Output the (X, Y) coordinate of the center of the cell containing the given text.  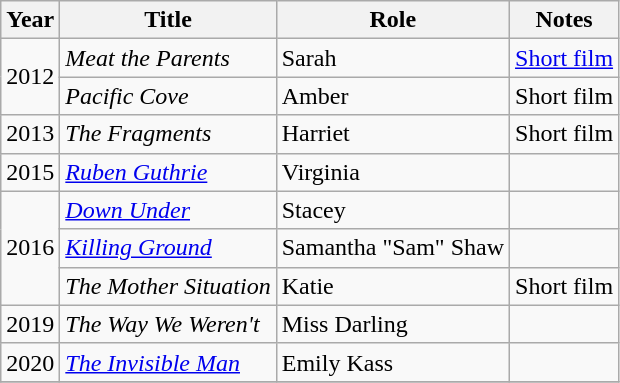
Harriet (392, 134)
The Fragments (168, 134)
Killing Ground (168, 248)
Katie (392, 286)
The Mother Situation (168, 286)
Title (168, 20)
The Way We Weren't (168, 324)
Sarah (392, 58)
Miss Darling (392, 324)
Down Under (168, 210)
Notes (564, 20)
Role (392, 20)
2019 (30, 324)
Stacey (392, 210)
Pacific Cove (168, 96)
Ruben Guthrie (168, 172)
Samantha "Sam" Shaw (392, 248)
2015 (30, 172)
Emily Kass (392, 362)
Year (30, 20)
2012 (30, 77)
2020 (30, 362)
Virginia (392, 172)
2013 (30, 134)
Meat the Parents (168, 58)
2016 (30, 248)
Amber (392, 96)
The Invisible Man (168, 362)
